Locate the cell with the specified text and output its (x, y) center coordinate. 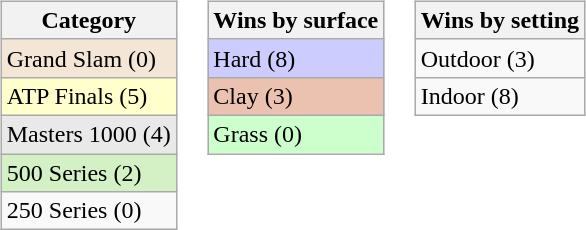
Wins by surface (296, 20)
Outdoor (3) (500, 58)
Indoor (8) (500, 96)
Masters 1000 (4) (88, 134)
250 Series (0) (88, 211)
Grand Slam (0) (88, 58)
ATP Finals (5) (88, 96)
Clay (3) (296, 96)
Hard (8) (296, 58)
Category (88, 20)
500 Series (2) (88, 173)
Wins by setting (500, 20)
Grass (0) (296, 134)
